Return [x, y] of the center of cell containing provided text 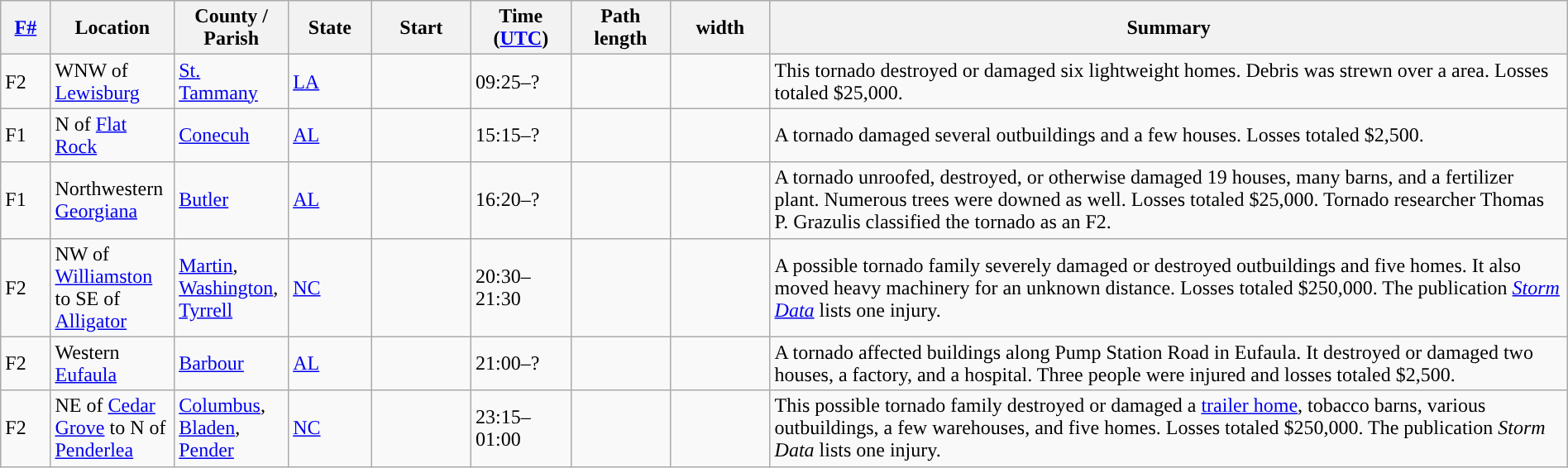
N of Flat Rock [112, 136]
This tornado destroyed or damaged six lightweight homes. Debris was strewn over a area. Losses totaled $25,000. [1169, 81]
LA [330, 81]
State [330, 28]
09:25–? [521, 81]
15:15–? [521, 136]
width [720, 28]
Butler [232, 200]
F# [26, 28]
NE of Cedar Grove to N of Penderlea [112, 428]
Western Eufaula [112, 364]
Martin, Washington, Tyrrell [232, 288]
Conecuh [232, 136]
23:15–01:00 [521, 428]
Time (UTC) [521, 28]
Summary [1169, 28]
Location [112, 28]
St. Tammany [232, 81]
WNW of Lewisburg [112, 81]
20:30–21:30 [521, 288]
21:00–? [521, 364]
NW of Williamston to SE of Alligator [112, 288]
16:20–? [521, 200]
Start [421, 28]
A tornado damaged several outbuildings and a few houses. Losses totaled $2,500. [1169, 136]
Barbour [232, 364]
Columbus, Bladen, Pender [232, 428]
Path length [620, 28]
County / Parish [232, 28]
Northwestern Georgiana [112, 200]
